Capture the cell that displays the provided text and extract its [x, y] central coordinate. 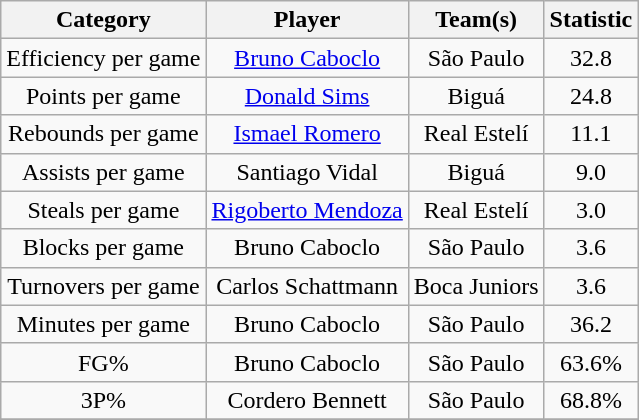
Carlos Schattmann [307, 286]
FG% [104, 362]
Donald Sims [307, 96]
Assists per game [104, 172]
Rebounds per game [104, 134]
Points per game [104, 96]
36.2 [591, 324]
Ismael Romero [307, 134]
Statistic [591, 20]
9.0 [591, 172]
Rigoberto Mendoza [307, 210]
3.0 [591, 210]
Steals per game [104, 210]
Player [307, 20]
Boca Juniors [476, 286]
Santiago Vidal [307, 172]
Team(s) [476, 20]
11.1 [591, 134]
24.8 [591, 96]
32.8 [591, 58]
Cordero Bennett [307, 400]
Efficiency per game [104, 58]
Blocks per game [104, 248]
Category [104, 20]
Minutes per game [104, 324]
3P% [104, 400]
63.6% [591, 362]
Turnovers per game [104, 286]
68.8% [591, 400]
